Capture the cell that displays the provided text and extract its (X, Y) central coordinate. 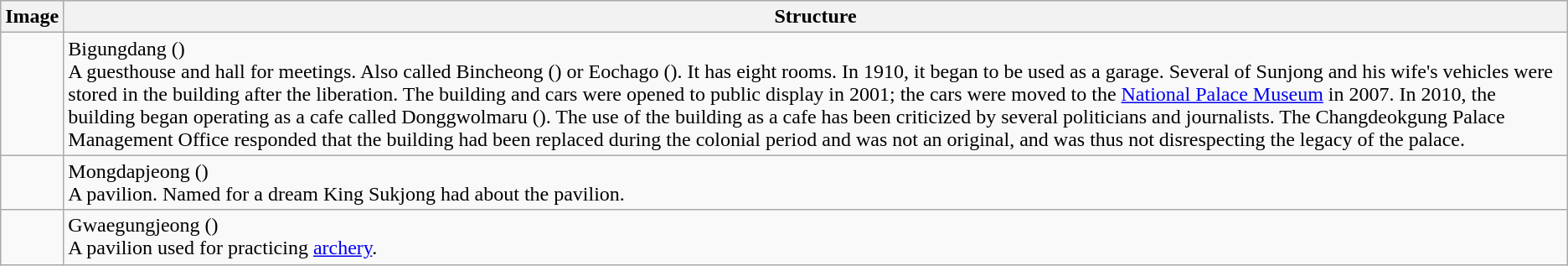
Mongdapjeong ()A pavilion. Named for a dream King Sukjong had about the pavilion. (816, 183)
Gwaegungjeong ()A pavilion used for practicing archery. (816, 237)
Image (32, 17)
Structure (816, 17)
